Search for the cell housing the specified text and yield its (x, y) center coordinate. 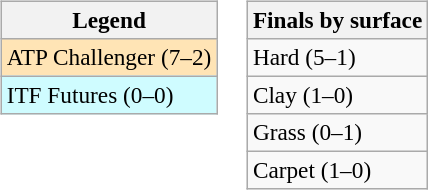
ITF Futures (0–0) (108, 95)
Finals by surface (337, 20)
Legend (108, 20)
Grass (0–1) (337, 133)
Hard (5–1) (337, 57)
Clay (1–0) (337, 95)
Carpet (1–0) (337, 171)
ATP Challenger (7–2) (108, 57)
